Scan for the cell matching the given text and deliver its (x, y) coordinate at center. 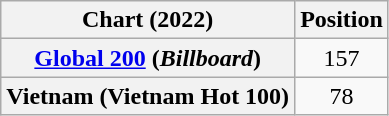
Vietnam (Vietnam Hot 100) (148, 96)
Position (342, 20)
78 (342, 96)
Global 200 (Billboard) (148, 58)
157 (342, 58)
Chart (2022) (148, 20)
